Scan for the cell matching the given text and deliver its [x, y] coordinate at center. 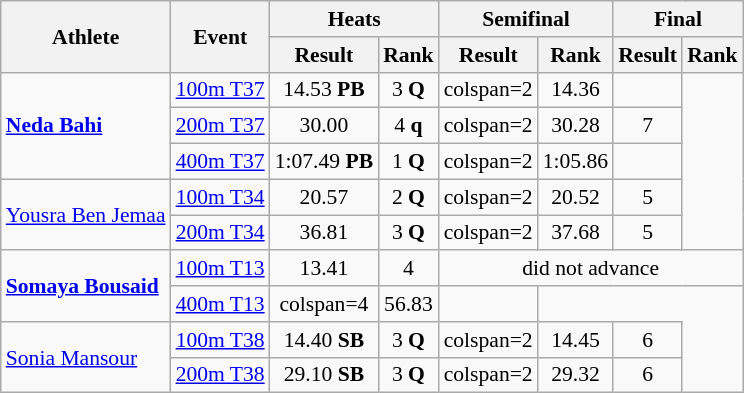
14.45 [576, 340]
20.52 [576, 197]
Sonia Mansour [86, 358]
56.83 [408, 304]
Athlete [86, 36]
2 Q [408, 197]
14.40 SB [324, 340]
did not advance [591, 269]
100m T38 [220, 340]
37.68 [576, 233]
100m T13 [220, 269]
100m T34 [220, 197]
100m T37 [220, 90]
7 [648, 126]
200m T38 [220, 375]
Somaya Bousaid [86, 286]
200m T34 [220, 233]
400m T13 [220, 304]
30.28 [576, 126]
1 Q [408, 162]
29.10 SB [324, 375]
colspan=4 [324, 304]
14.53 PB [324, 90]
1:05.86 [576, 162]
200m T37 [220, 126]
400m T37 [220, 162]
36.81 [324, 233]
Event [220, 36]
1:07.49 PB [324, 162]
4 [408, 269]
30.00 [324, 126]
Semifinal [526, 19]
Neda Bahi [86, 126]
4 q [408, 126]
Yousra Ben Jemaa [86, 214]
14.36 [576, 90]
13.41 [324, 269]
20.57 [324, 197]
29.32 [576, 375]
Heats [354, 19]
Final [678, 19]
